Pinpoint the cell where the given text exists, returning its [x, y] midpoint coordinate. 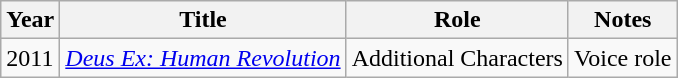
Voice role [622, 58]
Deus Ex: Human Revolution [203, 58]
Year [30, 20]
2011 [30, 58]
Notes [622, 20]
Title [203, 20]
Role [457, 20]
Additional Characters [457, 58]
